Pinpoint the cell where the given text exists, returning its (x, y) midpoint coordinate. 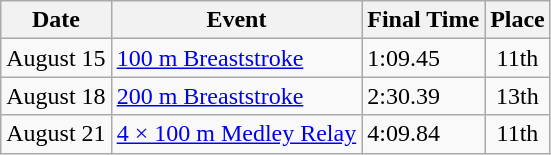
Place (518, 20)
August 21 (56, 134)
13th (518, 96)
Final Time (424, 20)
August 15 (56, 58)
Event (236, 20)
1:09.45 (424, 58)
August 18 (56, 96)
200 m Breaststroke (236, 96)
100 m Breaststroke (236, 58)
Date (56, 20)
4 × 100 m Medley Relay (236, 134)
4:09.84 (424, 134)
2:30.39 (424, 96)
